Return the [X, Y] coordinate for the center point of the cell that contains the specified text.  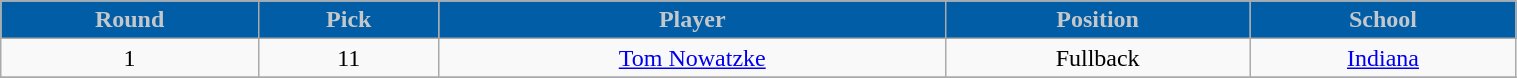
Indiana [1383, 58]
Position [1098, 20]
Tom Nowatzke [692, 58]
Pick [348, 20]
Round [130, 20]
Fullback [1098, 58]
11 [348, 58]
Player [692, 20]
1 [130, 58]
School [1383, 20]
